Locate the cell with the specified text and output its [x, y] center coordinate. 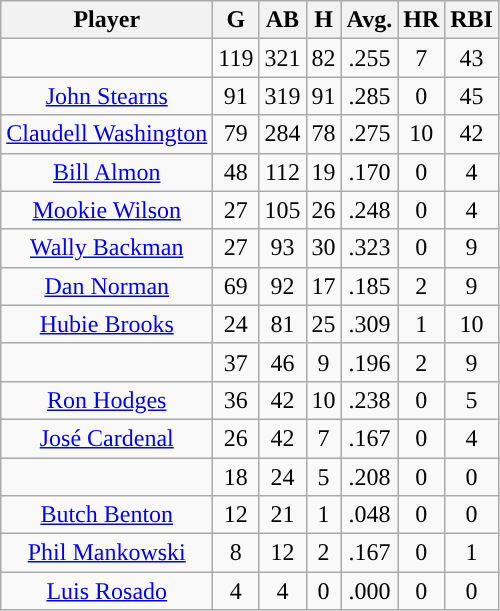
Avg. [370, 20]
Wally Backman [107, 248]
93 [282, 248]
36 [236, 400]
46 [282, 362]
119 [236, 58]
Hubie Brooks [107, 324]
Ron Hodges [107, 400]
284 [282, 134]
.170 [370, 172]
37 [236, 362]
.248 [370, 210]
José Cardenal [107, 438]
8 [236, 553]
H [324, 20]
82 [324, 58]
30 [324, 248]
78 [324, 134]
.238 [370, 400]
.000 [370, 591]
.285 [370, 96]
25 [324, 324]
69 [236, 286]
319 [282, 96]
Butch Benton [107, 515]
79 [236, 134]
Luis Rosado [107, 591]
92 [282, 286]
.185 [370, 286]
81 [282, 324]
.196 [370, 362]
48 [236, 172]
AB [282, 20]
RBI [472, 20]
105 [282, 210]
17 [324, 286]
Mookie Wilson [107, 210]
.208 [370, 477]
Bill Almon [107, 172]
45 [472, 96]
321 [282, 58]
Player [107, 20]
Phil Mankowski [107, 553]
19 [324, 172]
.255 [370, 58]
Claudell Washington [107, 134]
.048 [370, 515]
43 [472, 58]
18 [236, 477]
.275 [370, 134]
21 [282, 515]
G [236, 20]
Dan Norman [107, 286]
.323 [370, 248]
John Stearns [107, 96]
HR [422, 20]
.309 [370, 324]
112 [282, 172]
